Capture the cell that displays the provided text and extract its (X, Y) central coordinate. 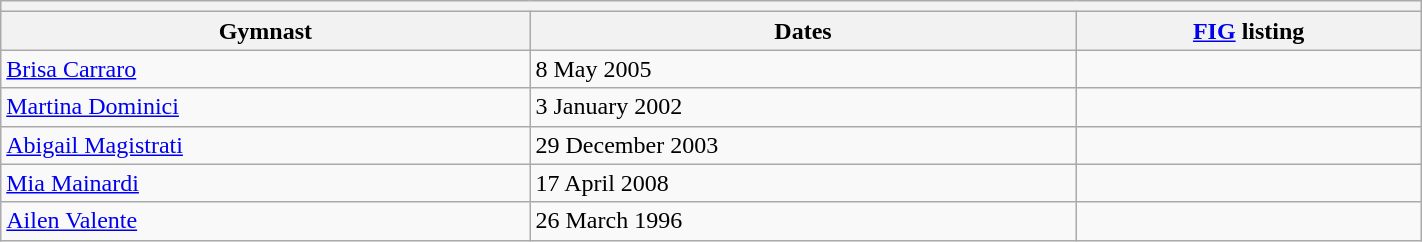
8 May 2005 (803, 69)
Brisa Carraro (266, 69)
17 April 2008 (803, 183)
Gymnast (266, 31)
FIG listing (1248, 31)
29 December 2003 (803, 145)
26 March 1996 (803, 221)
3 January 2002 (803, 107)
Mia Mainardi (266, 183)
Dates (803, 31)
Abigail Magistrati (266, 145)
Martina Dominici (266, 107)
Ailen Valente (266, 221)
